Identify which cell holds the provided text, then report its (x, y) central coordinate. 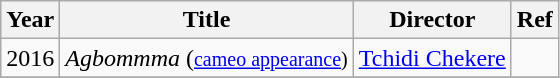
Ref (534, 20)
Tchidi Chekere (432, 58)
Director (432, 20)
Title (206, 20)
2016 (30, 58)
Year (30, 20)
Agbommma (cameo appearance) (206, 58)
